Identify which cell holds the provided text, then report its (X, Y) central coordinate. 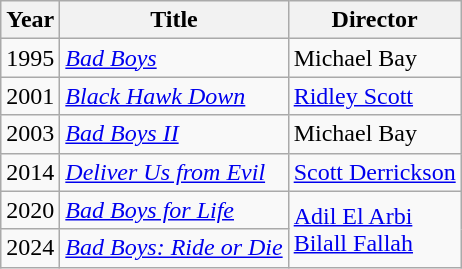
2014 (30, 172)
2020 (30, 210)
Bad Boys (174, 58)
Deliver Us from Evil (174, 172)
Ridley Scott (374, 96)
Director (374, 20)
2024 (30, 248)
Bad Boys for Life (174, 210)
Black Hawk Down (174, 96)
Scott Derrickson (374, 172)
Bad Boys II (174, 134)
Bad Boys: Ride or Die (174, 248)
Year (30, 20)
2003 (30, 134)
1995 (30, 58)
2001 (30, 96)
Title (174, 20)
Adil El ArbiBilall Fallah (374, 229)
